From the cell containing the given text, extract its center point as (X, Y) coordinate. 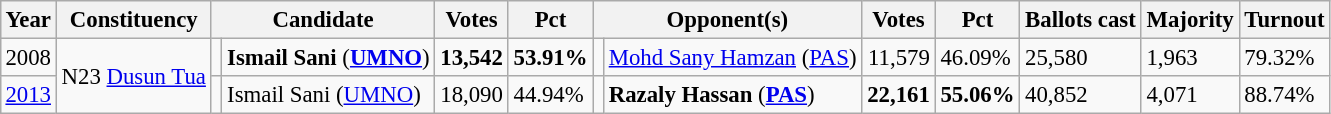
44.94% (550, 95)
55.06% (978, 95)
Turnout (1284, 20)
Mohd Sany Hamzan (PAS) (732, 57)
53.91% (550, 57)
88.74% (1284, 95)
13,542 (472, 57)
2008 (28, 57)
Majority (1190, 20)
46.09% (978, 57)
1,963 (1190, 57)
18,090 (472, 95)
11,579 (898, 57)
4,071 (1190, 95)
Ballots cast (1080, 20)
79.32% (1284, 57)
Year (28, 20)
Razaly Hassan (PAS) (732, 95)
Constituency (134, 20)
22,161 (898, 95)
Opponent(s) (728, 20)
40,852 (1080, 95)
2013 (28, 95)
25,580 (1080, 57)
N23 Dusun Tua (134, 76)
Candidate (323, 20)
